Pinpoint the cell where the given text exists, returning its [X, Y] midpoint coordinate. 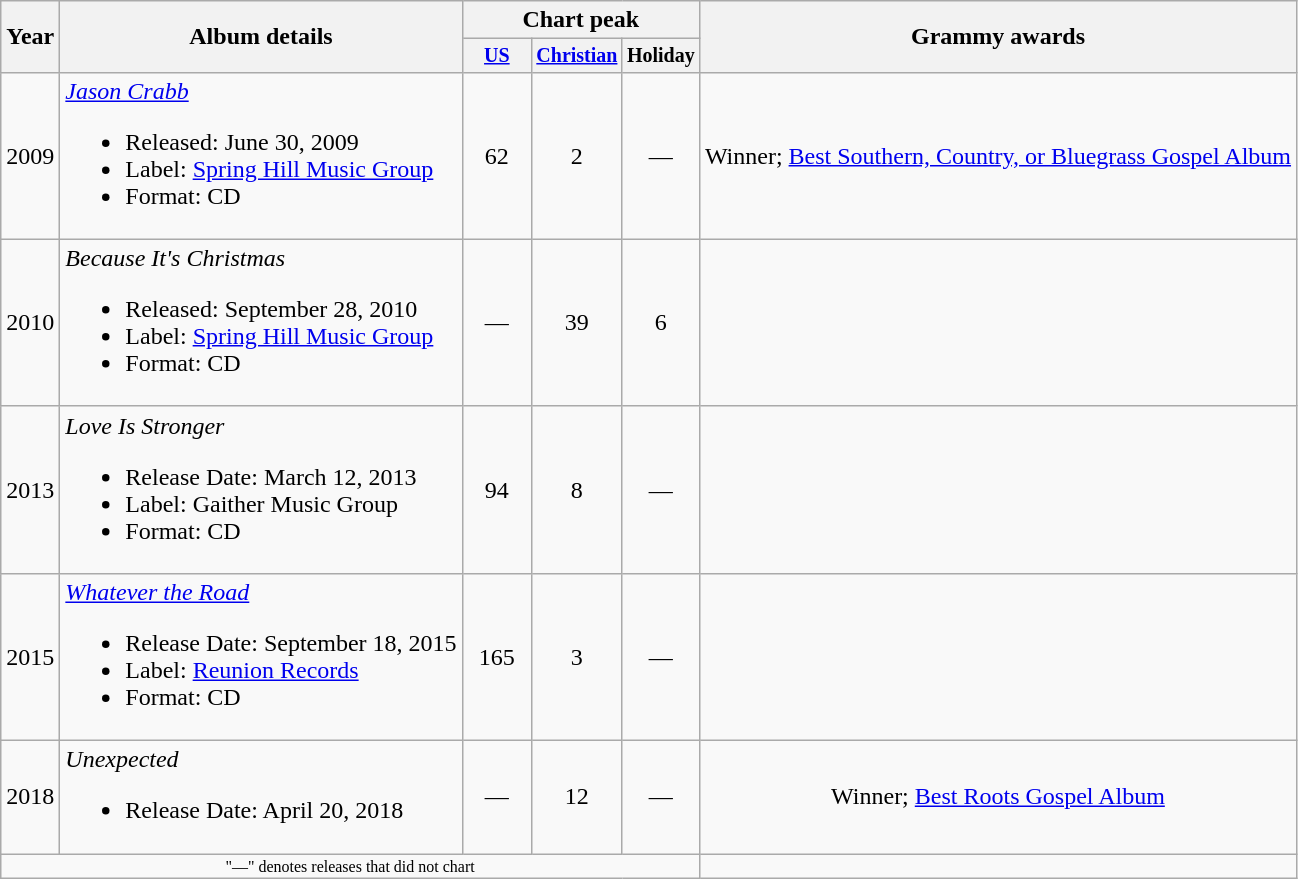
"—" denotes releases that did not chart [350, 866]
Jason CrabbReleased: June 30, 2009Label: Spring Hill Music GroupFormat: CD [261, 156]
Chart peak [580, 20]
Because It's ChristmasReleased: September 28, 2010Label: Spring Hill Music GroupFormat: CD [261, 322]
US [496, 56]
Winner; Best Roots Gospel Album [998, 798]
62 [496, 156]
Holiday [660, 56]
94 [496, 490]
2015 [30, 656]
2009 [30, 156]
2 [578, 156]
39 [578, 322]
Christian [578, 56]
3 [578, 656]
165 [496, 656]
2010 [30, 322]
2013 [30, 490]
Whatever the RoadRelease Date: September 18, 2015Label: Reunion RecordsFormat: CD [261, 656]
6 [660, 322]
Love Is StrongerRelease Date: March 12, 2013Label: Gaither Music GroupFormat: CD [261, 490]
Winner; Best Southern, Country, or Bluegrass Gospel Album [998, 156]
8 [578, 490]
12 [578, 798]
UnexpectedRelease Date: April 20, 2018 [261, 798]
Grammy awards [998, 37]
2018 [30, 798]
Album details [261, 37]
Year [30, 37]
